Scan for the cell matching the given text and deliver its (x, y) coordinate at center. 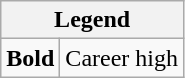
Career high (122, 58)
Legend (92, 20)
Bold (30, 58)
